Capture the cell that displays the provided text and extract its (X, Y) central coordinate. 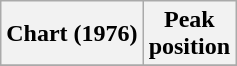
Chart (1976) (72, 34)
Peakposition (189, 34)
